Return the [X, Y] coordinate for the center point of the cell that contains the specified text.  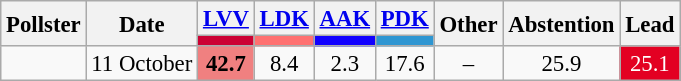
Abstention [562, 24]
Pollster [44, 24]
AAK [344, 18]
LVV [226, 18]
8.4 [284, 64]
PDK [404, 18]
Other [468, 24]
25.9 [562, 64]
42.7 [226, 64]
Date [142, 24]
11 October [142, 64]
LDK [284, 18]
– [468, 64]
25.1 [650, 64]
Lead [650, 24]
17.6 [404, 64]
2.3 [344, 64]
